Search for the cell housing the specified text and yield its [X, Y] center coordinate. 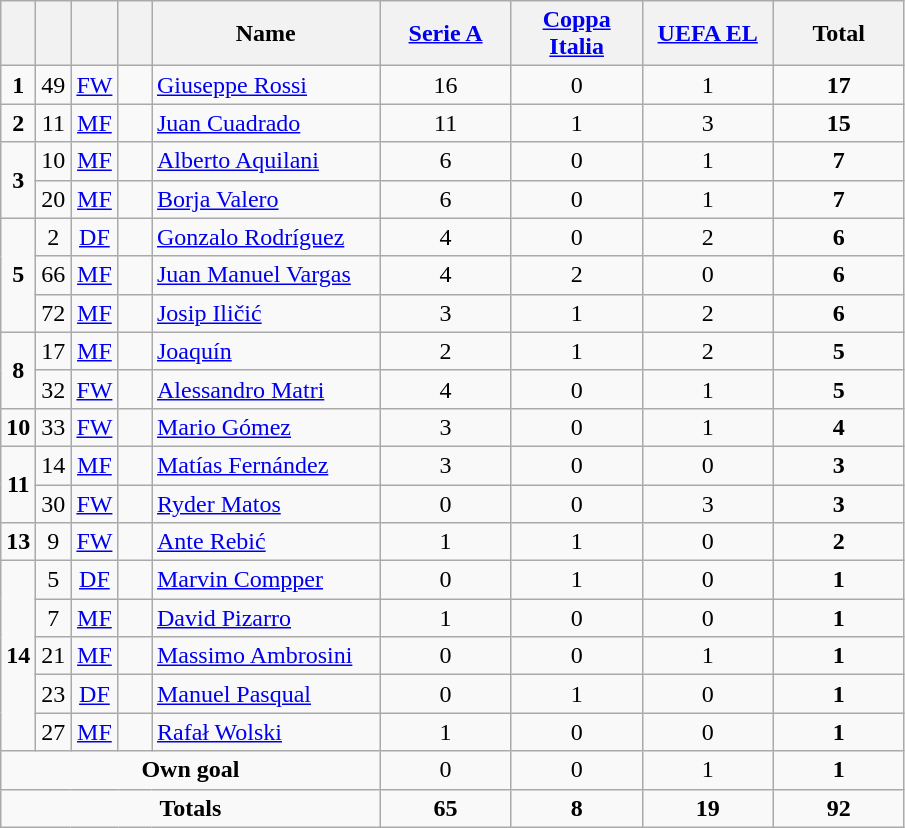
Alessandro Matri [266, 389]
Total [838, 34]
92 [838, 808]
Manuel Pasqual [266, 694]
65 [446, 808]
Josip Iličić [266, 313]
Juan Cuadrado [266, 123]
33 [54, 427]
15 [838, 123]
Ryder Matos [266, 503]
20 [54, 199]
Coppa Italia [576, 34]
Ante Rebić [266, 542]
30 [54, 503]
Name [266, 34]
Borja Valero [266, 199]
9 [54, 542]
Rafał Wolski [266, 732]
Massimo Ambrosini [266, 656]
Serie A [446, 34]
23 [54, 694]
Marvin Compper [266, 580]
Gonzalo Rodríguez [266, 237]
27 [54, 732]
49 [54, 85]
32 [54, 389]
Juan Manuel Vargas [266, 275]
16 [446, 85]
David Pizarro [266, 618]
Matías Fernández [266, 465]
66 [54, 275]
21 [54, 656]
Alberto Aquilani [266, 161]
72 [54, 313]
Giuseppe Rossi [266, 85]
Own goal [190, 770]
UEFA EL [708, 34]
Mario Gómez [266, 427]
19 [708, 808]
Joaquín [266, 351]
13 [18, 542]
Totals [190, 808]
